Extract the (X, Y) coordinate from the center of the cell holding the provided text.  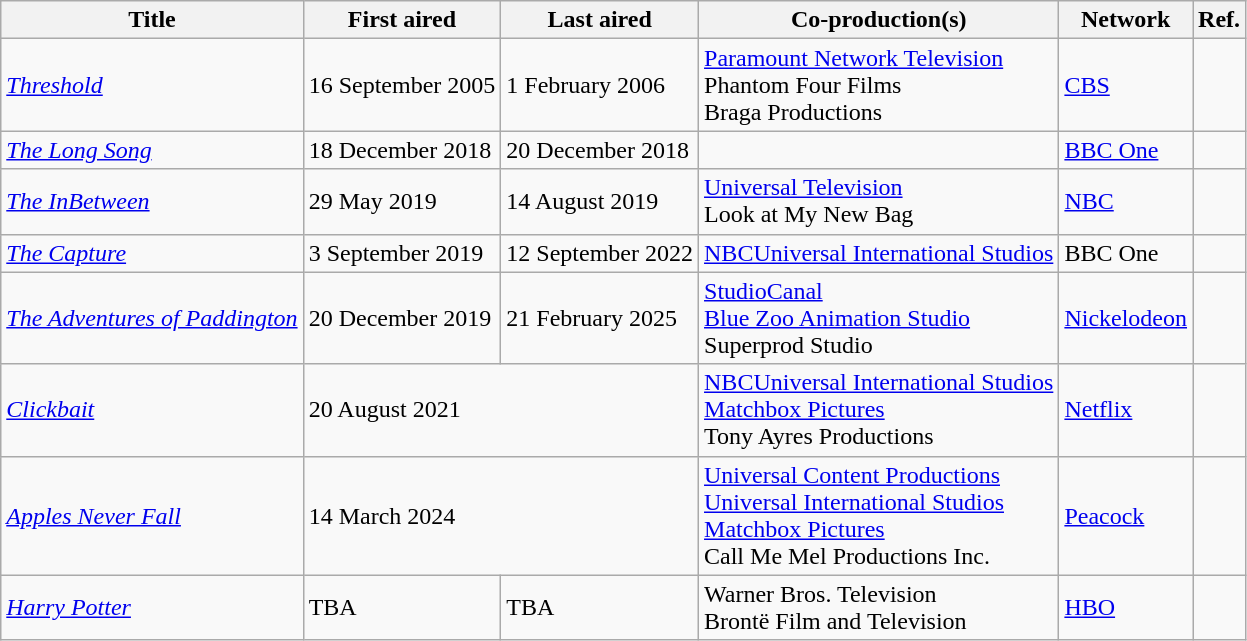
Universal Content ProductionsUniversal International StudiosMatchbox PicturesCall Me Mel Productions Inc. (879, 516)
18 December 2018 (402, 150)
1 February 2006 (600, 85)
Harry Potter (152, 608)
14 August 2019 (600, 202)
20 December 2018 (600, 150)
Ref. (1220, 20)
Paramount Network TelevisionPhantom Four FilmsBraga Productions (879, 85)
The InBetween (152, 202)
20 August 2021 (500, 410)
Peacock (1126, 516)
12 September 2022 (600, 253)
Last aired (600, 20)
21 February 2025 (600, 318)
29 May 2019 (402, 202)
Network (1126, 20)
14 March 2024 (500, 516)
Nickelodeon (1126, 318)
Title (152, 20)
20 December 2019 (402, 318)
Clickbait (152, 410)
Apples Never Fall (152, 516)
The Long Song (152, 150)
StudioCanalBlue Zoo Animation StudioSuperprod Studio (879, 318)
CBS (1126, 85)
3 September 2019 (402, 253)
The Capture (152, 253)
Warner Bros. TelevisionBrontë Film and Television (879, 608)
HBO (1126, 608)
Netflix (1126, 410)
Co-production(s) (879, 20)
The Adventures of Paddington (152, 318)
16 September 2005 (402, 85)
NBCUniversal International Studios (879, 253)
First aired (402, 20)
NBC (1126, 202)
Universal TelevisionLook at My New Bag (879, 202)
Threshold (152, 85)
NBCUniversal International StudiosMatchbox PicturesTony Ayres Productions (879, 410)
